Extract the (X, Y) coordinate from the center of the cell holding the provided text.  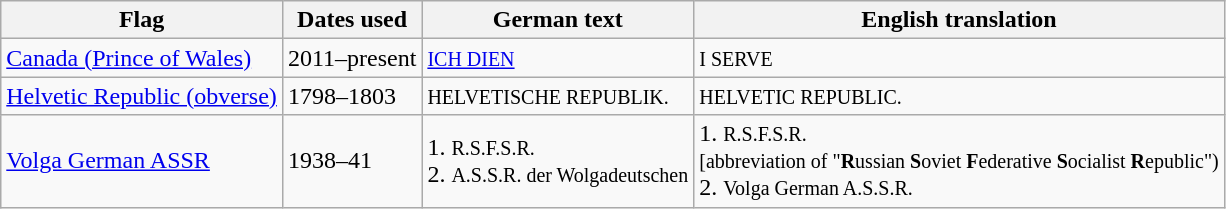
2011–present (352, 58)
Flag (142, 20)
1938–41 (352, 161)
1. R.S.F.S.R.2. A.S.S.R. der Wolgadeutschen (558, 161)
German text (558, 20)
Volga German ASSR (142, 161)
Dates used (352, 20)
English translation (960, 20)
I SERVE (960, 58)
ICH DIEN (558, 58)
1798–1803 (352, 96)
1. R.S.F.S.R.[abbreviation of "Russian Soviet Federative Socialist Republic")2. Volga German A.S.S.R. (960, 161)
HELVETISCHE REPUBLIK. (558, 96)
Canada (Prince of Wales) (142, 58)
Helvetic Republic (obverse) (142, 96)
HELVETIC REPUBLIC. (960, 96)
